Find where the given text appears and provide that cell's center as [x, y] coordinate. 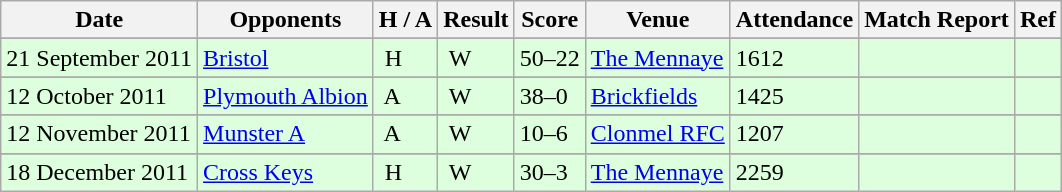
Brickfields [658, 96]
12 October 2011 [100, 96]
12 November 2011 [100, 134]
21 September 2011 [100, 58]
H / A [405, 20]
Result [476, 20]
1425 [794, 96]
30–3 [550, 172]
38–0 [550, 96]
18 December 2011 [100, 172]
Score [550, 20]
Ref [1038, 20]
Opponents [286, 20]
Match Report [937, 20]
Attendance [794, 20]
Date [100, 20]
50–22 [550, 58]
2259 [794, 172]
Bristol [286, 58]
1207 [794, 134]
Cross Keys [286, 172]
10–6 [550, 134]
Plymouth Albion [286, 96]
1612 [794, 58]
Clonmel RFC [658, 134]
Venue [658, 20]
Munster A [286, 134]
